Return the [X, Y] coordinate for the center point of the cell that contains the specified text.  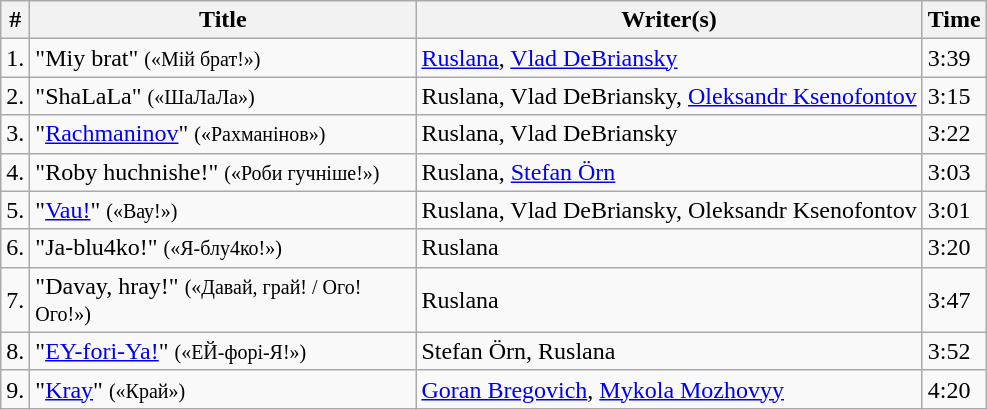
# [16, 20]
8. [16, 351]
3:15 [954, 96]
"Roby huchnishe!" («Роби гучніше!») [223, 172]
3:39 [954, 58]
Ruslana, Stefan Örn [669, 172]
4:20 [954, 389]
"Kray" («Край») [223, 389]
9. [16, 389]
3:03 [954, 172]
"EY-fori-Ya!" («ЕЙ-форі-Я!») [223, 351]
Stefan Örn, Ruslana [669, 351]
7. [16, 300]
"Rachmaninov" («Рахманінов») [223, 134]
Writer(s) [669, 20]
2. [16, 96]
3:01 [954, 210]
Goran Bregovich, Mykola Mozhovyy [669, 389]
3:52 [954, 351]
1. [16, 58]
"Davay, hray!" («Давай, грай! / Ого! Ого!») [223, 300]
3:20 [954, 248]
3. [16, 134]
Title [223, 20]
"Miy brat" («Мій брат!») [223, 58]
"ShaLaLa" («ШаЛаЛа») [223, 96]
3:47 [954, 300]
"Vau!" («Вау!») [223, 210]
4. [16, 172]
6. [16, 248]
5. [16, 210]
3:22 [954, 134]
"Ja-blu4ko!" («Я-блу4ко!») [223, 248]
Time [954, 20]
